Provide the [X, Y] coordinate of the cell's center where the given text is located.  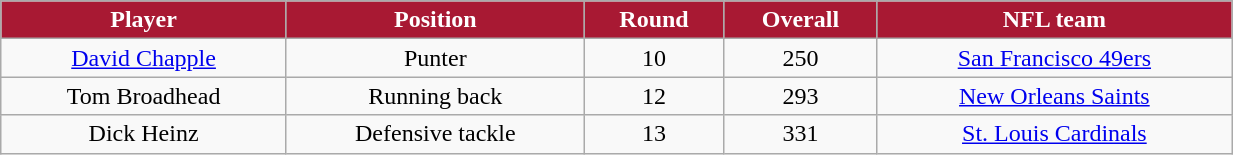
Overall [800, 20]
250 [800, 58]
Tom Broadhead [144, 96]
12 [654, 96]
Position [435, 20]
Round [654, 20]
293 [800, 96]
331 [800, 134]
Player [144, 20]
St. Louis Cardinals [1054, 134]
Running back [435, 96]
Defensive tackle [435, 134]
10 [654, 58]
San Francisco 49ers [1054, 58]
NFL team [1054, 20]
Dick Heinz [144, 134]
13 [654, 134]
New Orleans Saints [1054, 96]
Punter [435, 58]
David Chapple [144, 58]
